Detect which cell encompasses the target text, then output its [X, Y] center coordinate. 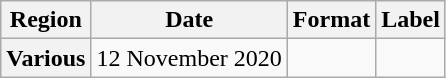
Region [46, 20]
Various [46, 58]
Label [411, 20]
Format [331, 20]
12 November 2020 [189, 58]
Date [189, 20]
